Detect which cell encompasses the target text, then output its [X, Y] center coordinate. 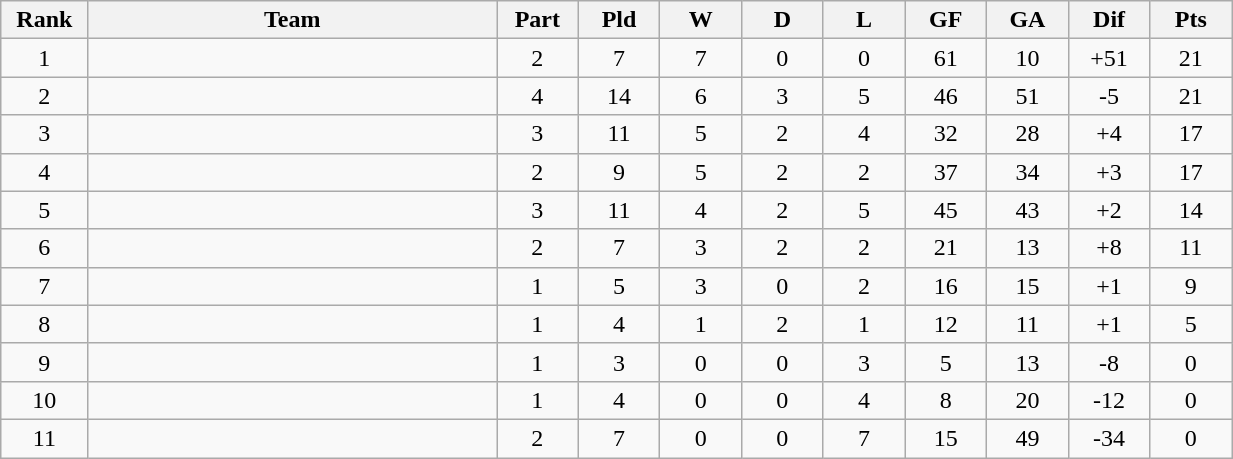
L [864, 20]
D [783, 20]
20 [1028, 400]
-34 [1109, 438]
12 [946, 324]
Part [537, 20]
Pts [1191, 20]
+8 [1109, 248]
W [701, 20]
28 [1028, 134]
34 [1028, 172]
Pld [619, 20]
+4 [1109, 134]
43 [1028, 210]
Rank [44, 20]
-5 [1109, 96]
-8 [1109, 362]
45 [946, 210]
GA [1028, 20]
61 [946, 58]
GF [946, 20]
+2 [1109, 210]
Dif [1109, 20]
Team [292, 20]
+3 [1109, 172]
37 [946, 172]
51 [1028, 96]
49 [1028, 438]
46 [946, 96]
-12 [1109, 400]
32 [946, 134]
+51 [1109, 58]
16 [946, 286]
